Find where the given text appears and provide that cell's center as [x, y] coordinate. 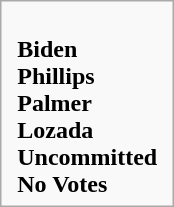
Biden Phillips Palmer Lozada Uncommitted No Votes [88, 104]
